Search for the cell housing the specified text and yield its [X, Y] center coordinate. 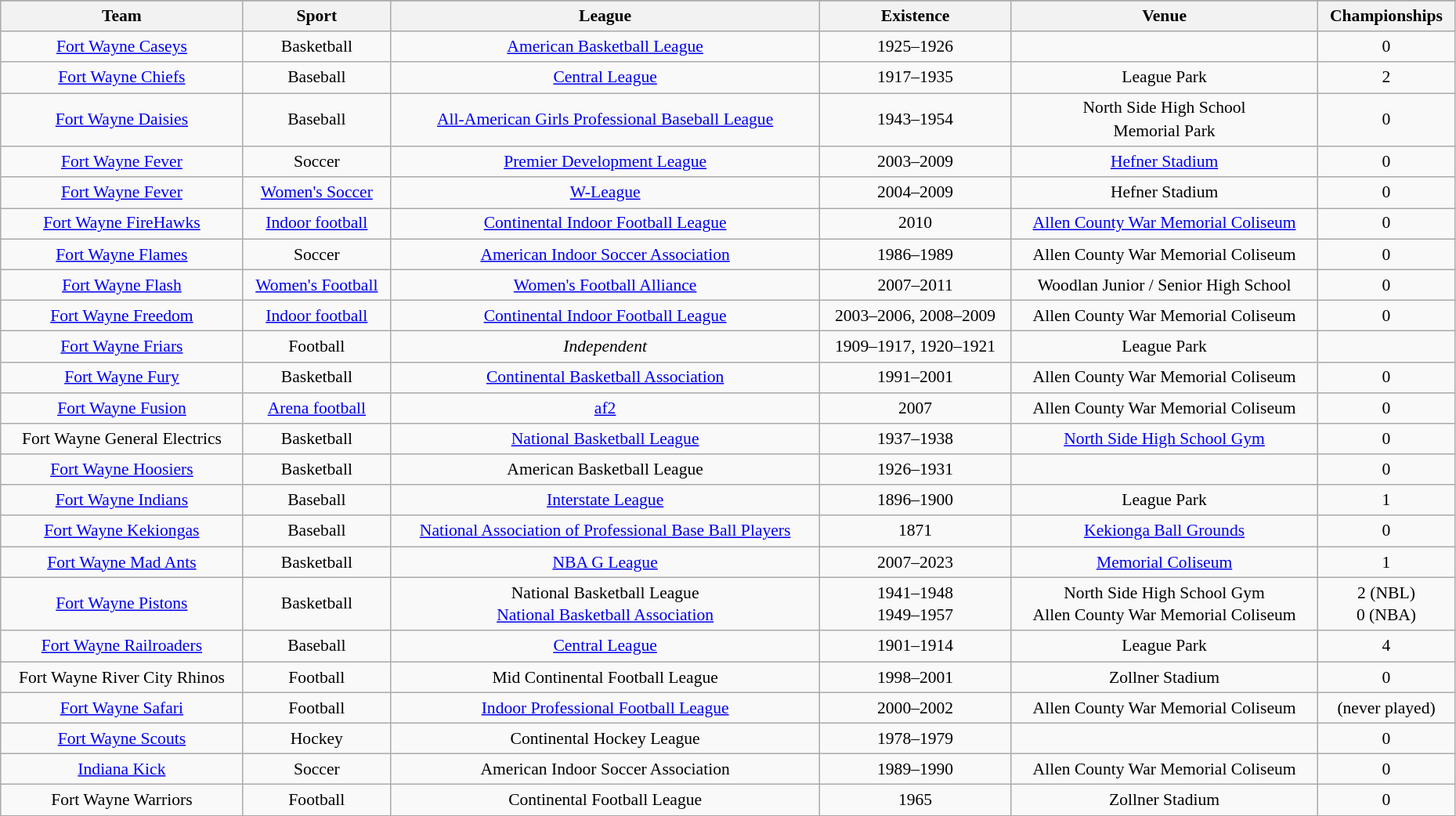
Venue [1164, 16]
1965 [916, 800]
1917–1935 [916, 78]
1937–1938 [916, 439]
Fort Wayne Caseys [122, 47]
Fort Wayne Friars [122, 346]
National Basketball LeagueNational Basketball Association [605, 604]
Existence [916, 16]
Mid Continental Football League [605, 677]
Fort Wayne Warriors [122, 800]
Fort Wayne Fury [122, 377]
Women's Football [316, 285]
Fort Wayne Railroaders [122, 647]
2007–2023 [916, 562]
Fort Wayne Hoosiers [122, 470]
Premier Development League [605, 161]
Indiana Kick [122, 769]
Fort Wayne Freedom [122, 316]
2004–2009 [916, 193]
Kekionga Ball Grounds [1164, 531]
Fort Wayne FireHawks [122, 224]
Woodlan Junior / Senior High School [1164, 285]
1991–2001 [916, 377]
Fort Wayne Flash [122, 285]
2 [1386, 78]
1871 [916, 531]
Fort Wayne Pistons [122, 604]
Fort Wayne Chiefs [122, 78]
Women's Soccer [316, 193]
Hockey [316, 739]
1989–1990 [916, 769]
2007 [916, 409]
Fort Wayne Mad Ants [122, 562]
Women's Football Alliance [605, 285]
1998–2001 [916, 677]
2000–2002 [916, 708]
Continental Basketball Association [605, 377]
National Basketball League [605, 439]
League [605, 16]
Fort Wayne River City Rhinos [122, 677]
2003–2006, 2008–2009 [916, 316]
Independent [605, 346]
1901–1914 [916, 647]
2003–2009 [916, 161]
NBA G League [605, 562]
All-American Girls Professional Baseball League [605, 120]
Continental Hockey League [605, 739]
North Side High SchoolMemorial Park [1164, 120]
Fort Wayne General Electrics [122, 439]
Championships [1386, 16]
Team [122, 16]
Fort Wayne Daisies [122, 120]
Memorial Coliseum [1164, 562]
1909–1917, 1920–1921 [916, 346]
4 [1386, 647]
1926–1931 [916, 470]
2010 [916, 224]
2 (NBL)0 (NBA) [1386, 604]
Arena football [316, 409]
W-League [605, 193]
1896–1900 [916, 501]
(never played) [1386, 708]
Fort Wayne Safari [122, 708]
Continental Football League [605, 800]
Fort Wayne Flames [122, 254]
1986–1989 [916, 254]
2007–2011 [916, 285]
Sport [316, 16]
Indoor Professional Football League [605, 708]
Fort Wayne Scouts [122, 739]
North Side High School GymAllen County War Memorial Coliseum [1164, 604]
Fort Wayne Indians [122, 501]
1978–1979 [916, 739]
1941–19481949–1957 [916, 604]
af2 [605, 409]
1943–1954 [916, 120]
Fort Wayne Fusion [122, 409]
1925–1926 [916, 47]
North Side High School Gym [1164, 439]
Interstate League [605, 501]
National Association of Professional Base Ball Players [605, 531]
Fort Wayne Kekiongas [122, 531]
